For the text-containing cell, return its midpoint in (X, Y) coordinate format. 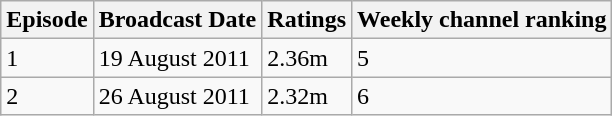
Weekly channel ranking (482, 20)
Broadcast Date (178, 20)
26 August 2011 (178, 96)
19 August 2011 (178, 58)
2 (47, 96)
Ratings (307, 20)
Episode (47, 20)
2.32m (307, 96)
1 (47, 58)
5 (482, 58)
6 (482, 96)
2.36m (307, 58)
